Return (x, y) of the center of cell containing provided text 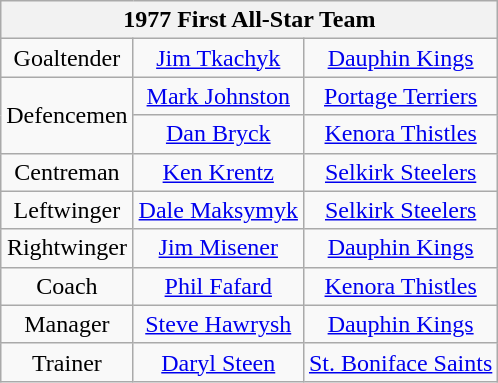
Ken Krentz (218, 172)
Coach (67, 286)
Dan Bryck (218, 134)
Manager (67, 324)
Daryl Steen (218, 362)
Phil Fafard (218, 286)
Trainer (67, 362)
Jim Misener (218, 248)
Mark Johnston (218, 96)
Rightwinger (67, 248)
1977 First All-Star Team (250, 20)
Defencemen (67, 115)
Centreman (67, 172)
Portage Terriers (400, 96)
Goaltender (67, 58)
Dale Maksymyk (218, 210)
Steve Hawrysh (218, 324)
Leftwinger (67, 210)
Jim Tkachyk (218, 58)
St. Boniface Saints (400, 362)
